For the text-containing cell, return its midpoint in [x, y] coordinate format. 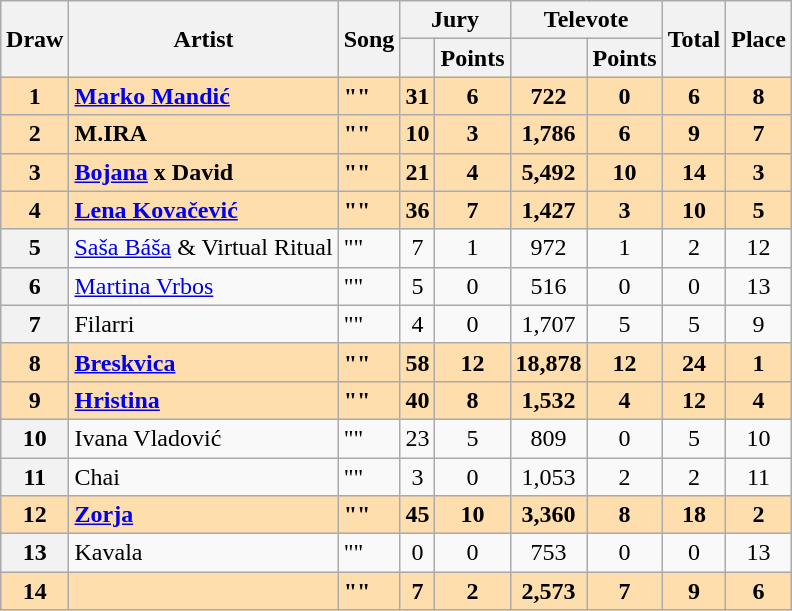
Hristina [204, 400]
Zorja [204, 515]
1,786 [548, 134]
Filarri [204, 324]
809 [548, 438]
Draw [35, 39]
Lena Kovačević [204, 210]
M.IRA [204, 134]
2,573 [548, 591]
Total [694, 39]
Breskvica [204, 362]
1,707 [548, 324]
516 [548, 286]
1,532 [548, 400]
722 [548, 96]
Saša Báša & Virtual Ritual [204, 248]
1,427 [548, 210]
1,053 [548, 477]
Bojana x David [204, 172]
58 [418, 362]
Marko Mandić [204, 96]
18,878 [548, 362]
18 [694, 515]
Chai [204, 477]
Artist [204, 39]
Place [759, 39]
31 [418, 96]
5,492 [548, 172]
24 [694, 362]
45 [418, 515]
Televote [586, 20]
Jury [455, 20]
3,360 [548, 515]
Kavala [204, 553]
Song [369, 39]
972 [548, 248]
36 [418, 210]
Ivana Vladović [204, 438]
Martina Vrbos [204, 286]
753 [548, 553]
23 [418, 438]
40 [418, 400]
21 [418, 172]
